Determine the (X, Y) coordinate at the center of the cell enclosing the given text.  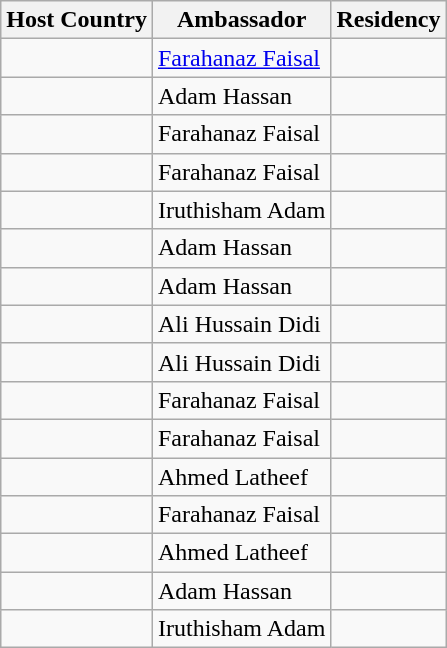
Host Country (77, 20)
Residency (388, 20)
Ambassador (241, 20)
